Scan for the cell matching the given text and deliver its [X, Y] coordinate at center. 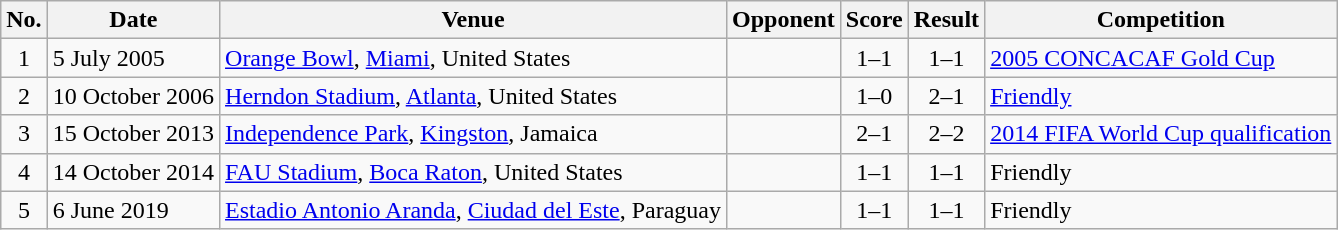
Result [946, 20]
Venue [474, 20]
1–0 [874, 96]
Competition [1161, 20]
Independence Park, Kingston, Jamaica [474, 134]
Score [874, 20]
2014 FIFA World Cup qualification [1161, 134]
Herndon Stadium, Atlanta, United States [474, 96]
FAU Stadium, Boca Raton, United States [474, 172]
6 June 2019 [133, 210]
No. [24, 20]
Orange Bowl, Miami, United States [474, 58]
2 [24, 96]
Opponent [783, 20]
1 [24, 58]
15 October 2013 [133, 134]
14 October 2014 [133, 172]
2005 CONCACAF Gold Cup [1161, 58]
5 July 2005 [133, 58]
4 [24, 172]
Date [133, 20]
10 October 2006 [133, 96]
2–2 [946, 134]
Estadio Antonio Aranda, Ciudad del Este, Paraguay [474, 210]
3 [24, 134]
5 [24, 210]
